Determine the [X, Y] coordinate at the center of the cell enclosing the given text.  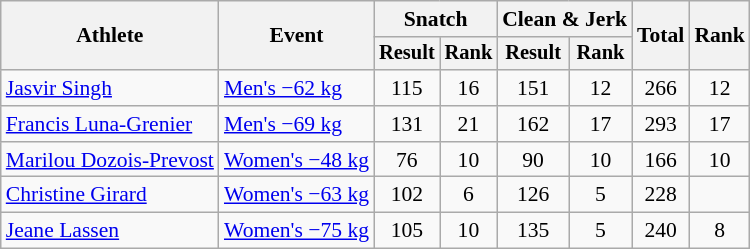
131 [407, 124]
6 [469, 195]
228 [660, 195]
8 [720, 231]
Athlete [110, 36]
Total [660, 36]
Christine Girard [110, 195]
102 [407, 195]
162 [533, 124]
166 [660, 160]
21 [469, 124]
16 [469, 88]
105 [407, 231]
266 [660, 88]
Francis Luna-Grenier [110, 124]
Marilou Dozois-Prevost [110, 160]
240 [660, 231]
151 [533, 88]
135 [533, 231]
Women's −63 kg [296, 195]
90 [533, 160]
Women's −48 kg [296, 160]
115 [407, 88]
Clean & Jerk [564, 19]
Jasvir Singh [110, 88]
76 [407, 160]
Snatch [436, 19]
Women's −75 kg [296, 231]
293 [660, 124]
Event [296, 36]
Men's −69 kg [296, 124]
Jeane Lassen [110, 231]
126 [533, 195]
Men's −62 kg [296, 88]
